Output the (x, y) coordinate of the center of the cell containing the given text.  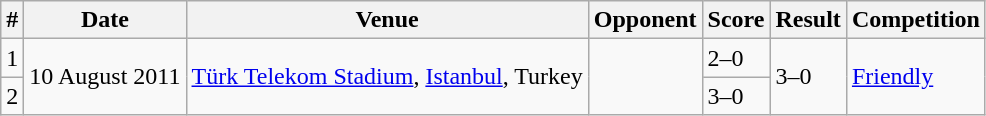
Competition (916, 20)
# (12, 20)
Result (808, 20)
1 (12, 58)
Venue (387, 20)
2 (12, 96)
Friendly (916, 77)
Date (105, 20)
Score (736, 20)
10 August 2011 (105, 77)
2–0 (736, 58)
Türk Telekom Stadium, Istanbul, Turkey (387, 77)
Opponent (645, 20)
